Return (x, y) of the center of cell containing provided text 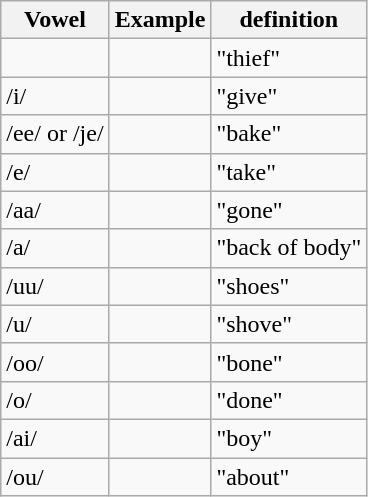
"done" (289, 400)
/oo/ (55, 362)
"bake" (289, 134)
/ou/ (55, 477)
"shove" (289, 324)
/ee/ or /je/ (55, 134)
/u/ (55, 324)
"bone" (289, 362)
"shoes" (289, 286)
"gone" (289, 210)
/ai/ (55, 438)
"take" (289, 172)
"back of body" (289, 248)
/a/ (55, 248)
/i/ (55, 96)
/aa/ (55, 210)
"thief" (289, 58)
/o/ (55, 400)
/uu/ (55, 286)
"about" (289, 477)
"boy" (289, 438)
/e/ (55, 172)
Vowel (55, 20)
Example (160, 20)
definition (289, 20)
"give" (289, 96)
